Scan for the cell matching the given text and deliver its (X, Y) coordinate at center. 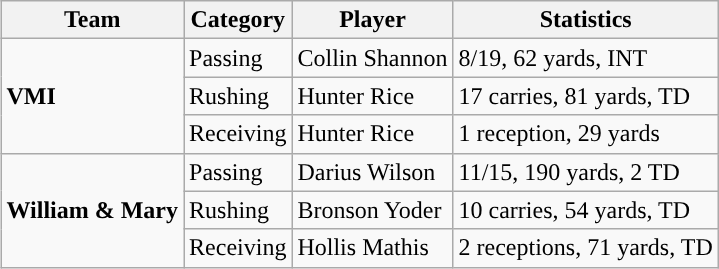
Bronson Yoder (372, 210)
VMI (92, 96)
Player (372, 20)
11/15, 190 yards, 2 TD (586, 172)
Team (92, 20)
Hollis Mathis (372, 248)
8/19, 62 yards, INT (586, 58)
Category (238, 20)
Statistics (586, 20)
Darius Wilson (372, 172)
Collin Shannon (372, 58)
17 carries, 81 yards, TD (586, 96)
1 reception, 29 yards (586, 134)
William & Mary (92, 210)
2 receptions, 71 yards, TD (586, 248)
10 carries, 54 yards, TD (586, 210)
